Capture the cell that displays the provided text and extract its [x, y] central coordinate. 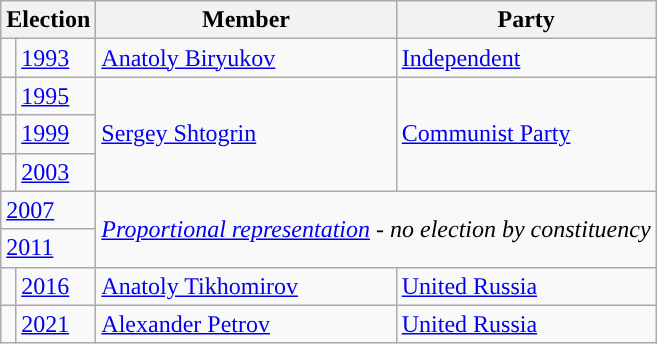
1999 [56, 134]
Communist Party [526, 134]
Sergey Shtogrin [246, 134]
Party [526, 20]
2003 [56, 172]
Member [246, 20]
Anatoly Tikhomirov [246, 286]
2016 [56, 286]
Election [48, 20]
1993 [56, 58]
2007 [48, 210]
2021 [56, 324]
1995 [56, 96]
Alexander Petrov [246, 324]
2011 [48, 248]
Anatoly Biryukov [246, 58]
Independent [526, 58]
Proportional representation - no election by constituency [376, 229]
